Identify which cell holds the provided text, then report its (x, y) central coordinate. 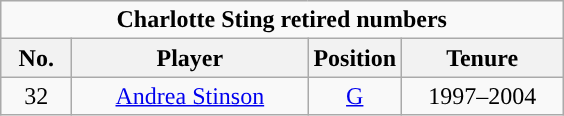
Charlotte Sting retired numbers (282, 20)
Tenure (482, 58)
G (355, 96)
No. (36, 58)
Position (355, 58)
Player (190, 58)
1997–2004 (482, 96)
Andrea Stinson (190, 96)
32 (36, 96)
